From the cell containing the given text, extract its center point as (x, y) coordinate. 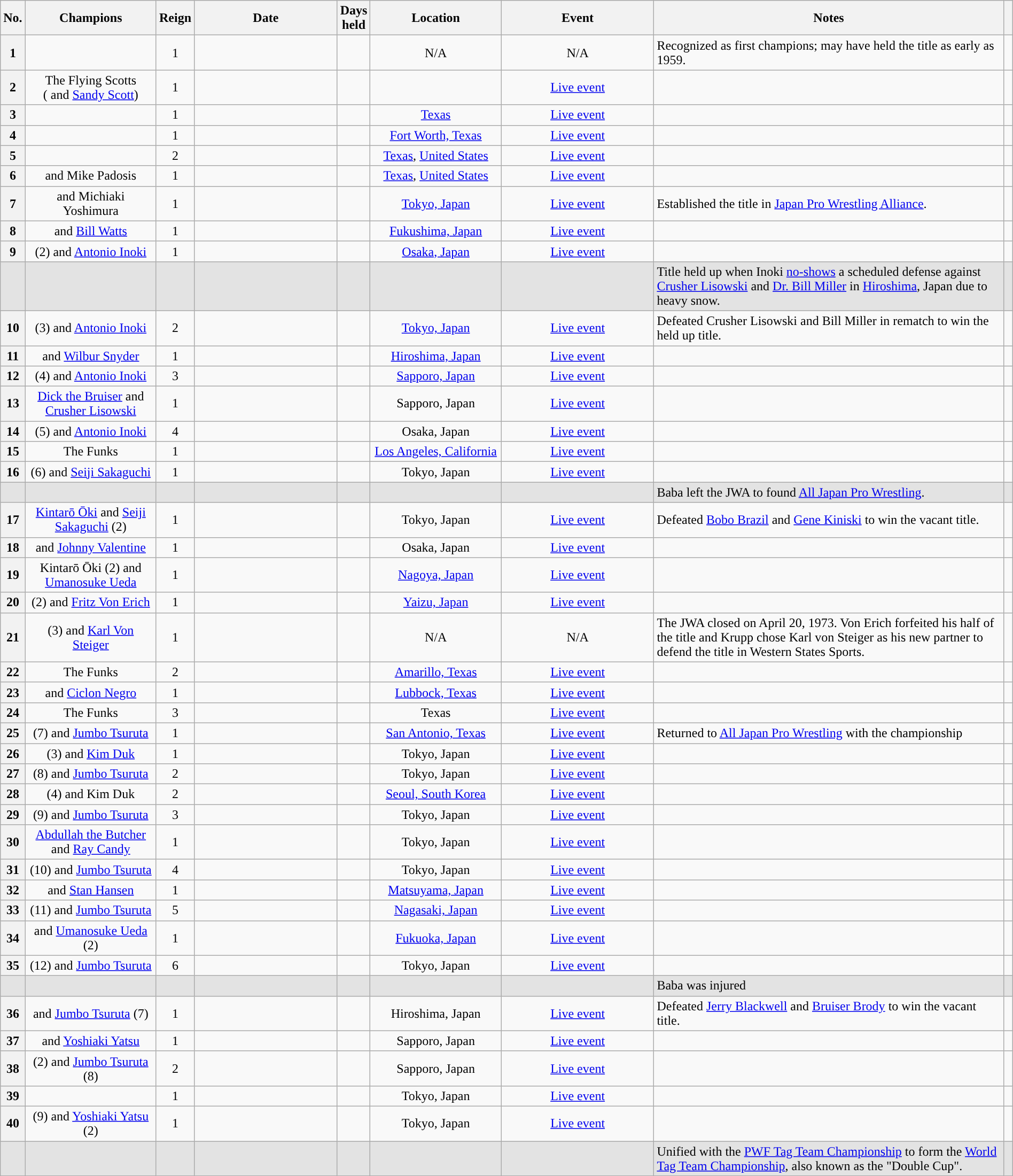
(4) and Kim Duk (91, 794)
Amarillo, Texas (436, 672)
Nagasaki, Japan (436, 910)
and Jumbo Tsuruta (7) (91, 1013)
and Michiaki Yoshimura (91, 203)
Yaizu, Japan (436, 602)
Fukushima, Japan (436, 231)
Seoul, South Korea (436, 794)
Champions (91, 18)
and Umanosuke Ueda (2) (91, 938)
and Ciclon Negro (91, 692)
33 (13, 910)
(8) and Jumbo Tsuruta (91, 774)
24 (13, 713)
31 (13, 870)
Baba was injured (829, 986)
(2) and Antonio Inoki (91, 251)
Matsuyama, Japan (436, 890)
20 (13, 602)
Reign (175, 18)
(3) and Antonio Inoki (91, 328)
15 (13, 452)
and Johnny Valentine (91, 547)
34 (13, 938)
Title held up when Inoki no-shows a scheduled defense against Crusher Lisowski and Dr. Bill Miller in Hiroshima, Japan due to heavy snow. (829, 286)
16 (13, 472)
Fort Worth, Texas (436, 135)
11 (13, 355)
and Wilbur Snyder (91, 355)
Unified with the PWF Tag Team Championship to form the World Tag Team Championship, also known as the "Double Cup". (829, 1158)
30 (13, 842)
Baba left the JWA to found All Japan Pro Wrestling. (829, 492)
40 (13, 1124)
36 (13, 1013)
21 (13, 637)
(6) and Seiji Sakaguchi (91, 472)
27 (13, 774)
Location (436, 18)
(3) and Kim Duk (91, 753)
Abdullah the Butcher and Ray Candy (91, 842)
Nagoya, Japan (436, 575)
26 (13, 753)
39 (13, 1096)
Kintarō Ōki (2) and Umanosuke Ueda (91, 575)
28 (13, 794)
32 (13, 890)
and Bill Watts (91, 231)
35 (13, 965)
13 (13, 404)
Los Angeles, California (436, 452)
Event (578, 18)
Recognized as first champions; may have held the title as early as 1959. (829, 52)
7 (13, 203)
No. (13, 18)
(9) and Yoshiaki Yatsu (2) (91, 1124)
12 (13, 376)
Defeated Bobo Brazil and Gene Kiniski to win the vacant title. (829, 520)
(10) and Jumbo Tsuruta (91, 870)
(7) and Jumbo Tsuruta (91, 733)
29 (13, 815)
Kintarō Ōki and Seiji Sakaguchi (2) (91, 520)
Lubbock, Texas (436, 692)
10 (13, 328)
San Antonio, Texas (436, 733)
and Stan Hansen (91, 890)
17 (13, 520)
9 (13, 251)
Returned to All Japan Pro Wrestling with the championship (829, 733)
(2) and Jumbo Tsuruta (8) (91, 1068)
(4) and Antonio Inoki (91, 376)
Days held (354, 18)
(5) and Antonio Inoki (91, 431)
(2) and Fritz Von Erich (91, 602)
8 (13, 231)
(12) and Jumbo Tsuruta (91, 965)
Established the title in Japan Pro Wrestling Alliance. (829, 203)
19 (13, 575)
The Flying Scotts ( and Sandy Scott) (91, 88)
14 (13, 431)
Defeated Crusher Lisowski and Bill Miller in rematch to win the held up title. (829, 328)
(3) and Karl Von Steiger (91, 637)
Notes (829, 18)
Dick the Bruiser and Crusher Lisowski (91, 404)
(9) and Jumbo Tsuruta (91, 815)
25 (13, 733)
22 (13, 672)
and Yoshiaki Yatsu (91, 1041)
and Mike Padosis (91, 176)
18 (13, 547)
Defeated Jerry Blackwell and Bruiser Brody to win the vacant title. (829, 1013)
Fukuoka, Japan (436, 938)
Date (266, 18)
(11) and Jumbo Tsuruta (91, 910)
23 (13, 692)
37 (13, 1041)
38 (13, 1068)
